Identify which cell holds the provided text, then report its (x, y) central coordinate. 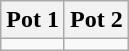
Pot 1 (33, 20)
Pot 2 (96, 20)
